Pinpoint the cell where the given text exists, returning its [X, Y] midpoint coordinate. 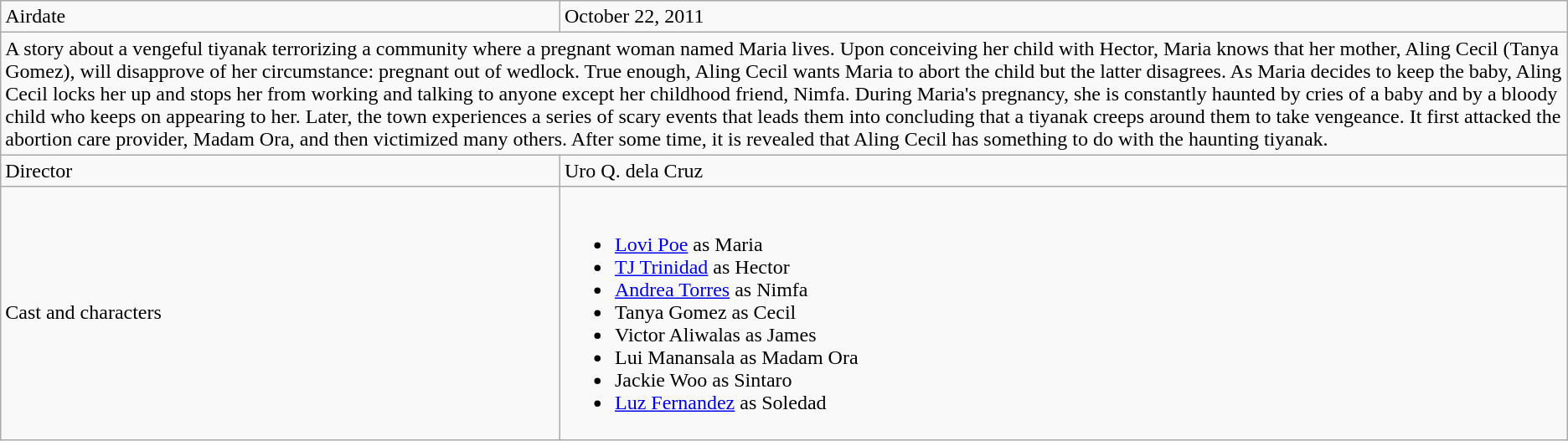
Airdate [281, 17]
Uro Q. dela Cruz [1064, 171]
Cast and characters [281, 313]
Director [281, 171]
October 22, 2011 [1064, 17]
